Capture the cell that displays the provided text and extract its (X, Y) central coordinate. 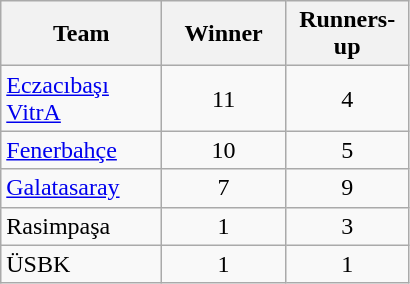
7 (224, 188)
5 (347, 150)
Eczacıbaşı VitrA (82, 98)
3 (347, 226)
Team (82, 34)
11 (224, 98)
Rasimpaşa (82, 226)
9 (347, 188)
Galatasaray (82, 188)
Fenerbahçe (82, 150)
Winner (224, 34)
4 (347, 98)
10 (224, 150)
ÜSBK (82, 264)
Runners-up (347, 34)
